Search for the cell housing the specified text and yield its (X, Y) center coordinate. 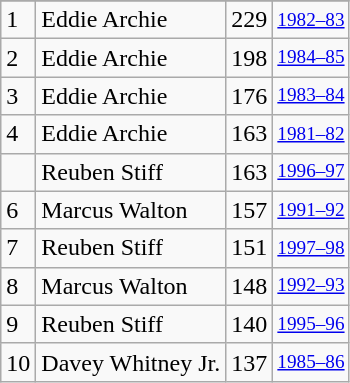
9 (18, 324)
1995–96 (311, 324)
176 (250, 96)
1992–93 (311, 286)
157 (250, 210)
1981–82 (311, 134)
137 (250, 362)
1 (18, 20)
151 (250, 248)
4 (18, 134)
3 (18, 96)
198 (250, 58)
8 (18, 286)
1996–97 (311, 172)
Davey Whitney Jr. (131, 362)
148 (250, 286)
1982–83 (311, 20)
1997–98 (311, 248)
229 (250, 20)
2 (18, 58)
10 (18, 362)
7 (18, 248)
1991–92 (311, 210)
1983–84 (311, 96)
6 (18, 210)
1984–85 (311, 58)
1985–86 (311, 362)
140 (250, 324)
